From the cell containing the given text, extract its center point as (x, y) coordinate. 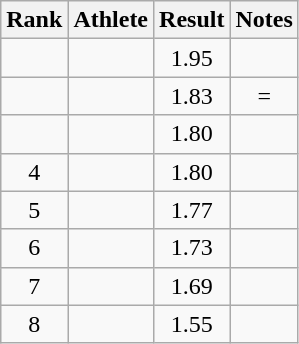
= (264, 96)
1.73 (192, 248)
1.55 (192, 324)
4 (34, 172)
5 (34, 210)
Result (192, 20)
Rank (34, 20)
1.95 (192, 58)
1.83 (192, 96)
1.69 (192, 286)
8 (34, 324)
Notes (264, 20)
6 (34, 248)
Athlete (111, 20)
1.77 (192, 210)
7 (34, 286)
